Output the [x, y] coordinate of the center of the cell containing the given text.  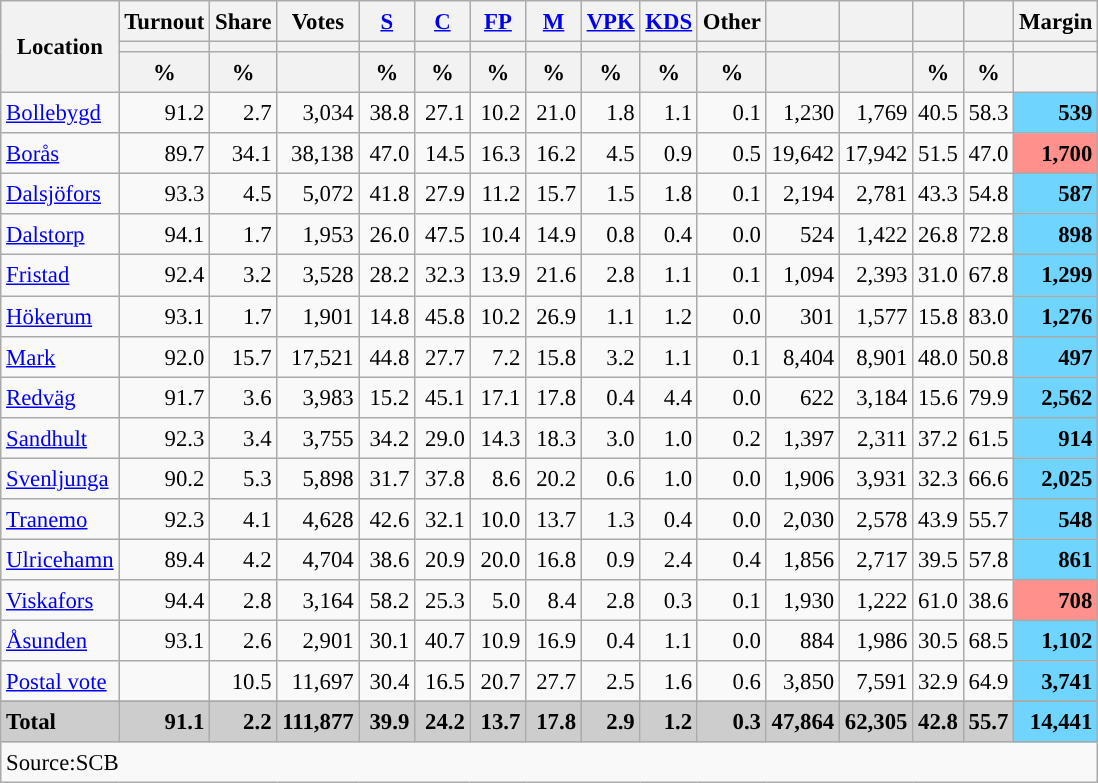
Location [60, 47]
8,901 [876, 356]
34.2 [387, 438]
Tranemo [60, 520]
3,184 [876, 398]
41.8 [387, 194]
2.5 [610, 682]
Svenljunga [60, 478]
Ulricehamn [60, 560]
39.9 [387, 722]
15.2 [387, 398]
2.7 [244, 114]
1,397 [802, 438]
37.8 [443, 478]
7,591 [876, 682]
79.9 [988, 398]
18.3 [554, 438]
3,755 [318, 438]
61.0 [938, 600]
25.3 [443, 600]
KDS [668, 22]
708 [1056, 600]
1,276 [1056, 316]
11,697 [318, 682]
67.8 [988, 276]
Hökerum [60, 316]
47,864 [802, 722]
3,164 [318, 600]
72.8 [988, 234]
3.6 [244, 398]
2,025 [1056, 478]
2.2 [244, 722]
27.9 [443, 194]
92.0 [164, 356]
43.9 [938, 520]
Share [244, 22]
21.6 [554, 276]
91.1 [164, 722]
1.6 [668, 682]
27.1 [443, 114]
1,230 [802, 114]
2,781 [876, 194]
4.4 [668, 398]
10.5 [244, 682]
Margin [1056, 22]
94.4 [164, 600]
21.0 [554, 114]
43.3 [938, 194]
0.8 [610, 234]
1.3 [610, 520]
93.3 [164, 194]
20.7 [498, 682]
16.2 [554, 154]
57.8 [988, 560]
1,102 [1056, 640]
11.2 [498, 194]
20.2 [554, 478]
10.9 [498, 640]
4.1 [244, 520]
68.5 [988, 640]
37.2 [938, 438]
2,901 [318, 640]
17,942 [876, 154]
40.5 [938, 114]
2,311 [876, 438]
Source:SCB [550, 762]
61.5 [988, 438]
1,906 [802, 478]
16.9 [554, 640]
45.1 [443, 398]
42.6 [387, 520]
Åsunden [60, 640]
2,717 [876, 560]
1,856 [802, 560]
39.5 [938, 560]
Other [732, 22]
548 [1056, 520]
16.5 [443, 682]
14.3 [498, 438]
2.6 [244, 640]
Borås [60, 154]
7.2 [498, 356]
622 [802, 398]
48.0 [938, 356]
1,901 [318, 316]
42.8 [938, 722]
2,562 [1056, 398]
94.1 [164, 234]
16.8 [554, 560]
1,769 [876, 114]
2,578 [876, 520]
1,577 [876, 316]
497 [1056, 356]
5.3 [244, 478]
1,930 [802, 600]
15.6 [938, 398]
1,222 [876, 600]
Viskafors [60, 600]
50.8 [988, 356]
5.0 [498, 600]
4,628 [318, 520]
89.7 [164, 154]
83.0 [988, 316]
4.2 [244, 560]
20.9 [443, 560]
91.7 [164, 398]
54.8 [988, 194]
3.4 [244, 438]
2.4 [668, 560]
47.5 [443, 234]
30.5 [938, 640]
1,299 [1056, 276]
539 [1056, 114]
3,034 [318, 114]
10.0 [498, 520]
524 [802, 234]
19,642 [802, 154]
1,953 [318, 234]
51.5 [938, 154]
3,528 [318, 276]
13.9 [498, 276]
24.2 [443, 722]
914 [1056, 438]
Postal vote [60, 682]
3,931 [876, 478]
14.5 [443, 154]
91.2 [164, 114]
Turnout [164, 22]
884 [802, 640]
2,030 [802, 520]
2.9 [610, 722]
5,898 [318, 478]
1,986 [876, 640]
20.0 [498, 560]
31.0 [938, 276]
8.4 [554, 600]
38,138 [318, 154]
898 [1056, 234]
32.1 [443, 520]
2,393 [876, 276]
58.3 [988, 114]
2,194 [802, 194]
FP [498, 22]
31.7 [387, 478]
14.9 [554, 234]
26.9 [554, 316]
5,072 [318, 194]
0.5 [732, 154]
58.2 [387, 600]
Mark [60, 356]
66.6 [988, 478]
Total [60, 722]
1,094 [802, 276]
38.8 [387, 114]
44.8 [387, 356]
92.4 [164, 276]
14,441 [1056, 722]
45.8 [443, 316]
29.0 [443, 438]
3,983 [318, 398]
30.4 [387, 682]
26.8 [938, 234]
Redväg [60, 398]
62,305 [876, 722]
S [387, 22]
3,850 [802, 682]
8.6 [498, 478]
30.1 [387, 640]
28.2 [387, 276]
3,741 [1056, 682]
587 [1056, 194]
3.0 [610, 438]
111,877 [318, 722]
0.2 [732, 438]
Bollebygd [60, 114]
10.4 [498, 234]
1,422 [876, 234]
1,700 [1056, 154]
Fristad [60, 276]
32.9 [938, 682]
17.1 [498, 398]
4,704 [318, 560]
Sandhult [60, 438]
301 [802, 316]
90.2 [164, 478]
16.3 [498, 154]
M [554, 22]
34.1 [244, 154]
14.8 [387, 316]
64.9 [988, 682]
17,521 [318, 356]
VPK [610, 22]
Dalsjöfors [60, 194]
Dalstorp [60, 234]
Votes [318, 22]
89.4 [164, 560]
8,404 [802, 356]
40.7 [443, 640]
C [443, 22]
1.5 [610, 194]
26.0 [387, 234]
861 [1056, 560]
